Identify which cell holds the provided text, then report its (X, Y) central coordinate. 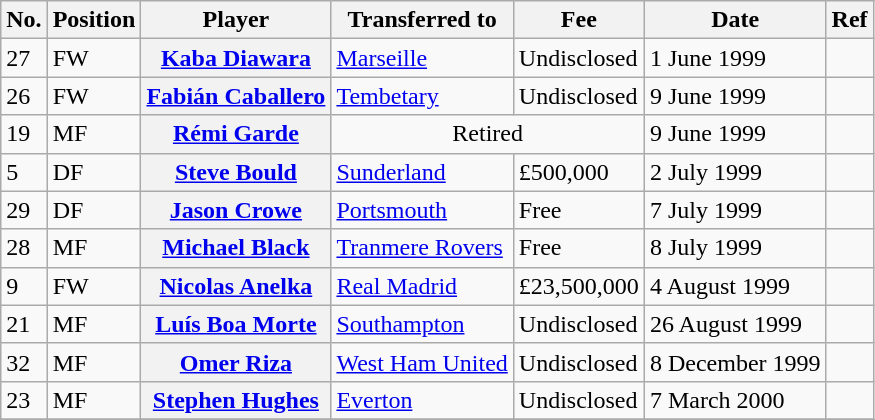
Michael Black (236, 248)
27 (24, 58)
Tembetary (422, 96)
No. (24, 20)
26 August 1999 (735, 324)
Date (735, 20)
1 June 1999 (735, 58)
8 December 1999 (735, 362)
5 (24, 172)
7 March 2000 (735, 400)
8 July 1999 (735, 248)
19 (24, 134)
Luís Boa Morte (236, 324)
21 (24, 324)
Everton (422, 400)
26 (24, 96)
Tranmere Rovers (422, 248)
Rémi Garde (236, 134)
Real Madrid (422, 286)
32 (24, 362)
2 July 1999 (735, 172)
28 (24, 248)
Retired (488, 134)
Player (236, 20)
Marseille (422, 58)
Ref (850, 20)
Southampton (422, 324)
23 (24, 400)
Stephen Hughes (236, 400)
Omer Riza (236, 362)
29 (24, 210)
£500,000 (578, 172)
9 (24, 286)
Portsmouth (422, 210)
Position (94, 20)
West Ham United (422, 362)
7 July 1999 (735, 210)
£23,500,000 (578, 286)
Steve Bould (236, 172)
4 August 1999 (735, 286)
Nicolas Anelka (236, 286)
Fabián Caballero (236, 96)
Transferred to (422, 20)
Fee (578, 20)
Jason Crowe (236, 210)
Sunderland (422, 172)
Kaba Diawara (236, 58)
